Output the [X, Y] coordinate of the center of the cell containing the given text.  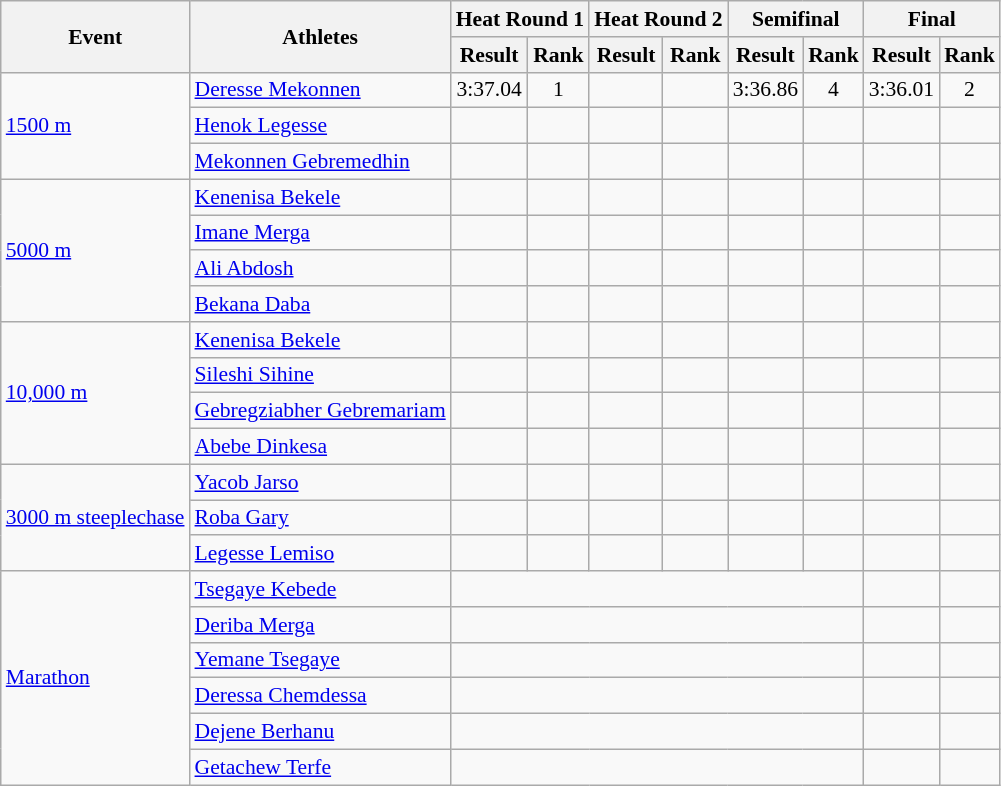
Final [932, 19]
Event [96, 36]
Deriba Merga [320, 625]
Henok Legesse [320, 126]
Legesse Lemiso [320, 554]
Deresse Mekonnen [320, 90]
Roba Gary [320, 518]
1 [559, 90]
Yacob Jarso [320, 482]
Marathon [96, 678]
Yemane Tsegaye [320, 660]
Heat Round 2 [658, 19]
Heat Round 1 [520, 19]
Semifinal [796, 19]
Bekana Daba [320, 304]
3000 m steeplechase [96, 518]
Athletes [320, 36]
10,000 m [96, 393]
Sileshi Sihine [320, 375]
Deressa Chemdessa [320, 696]
Gebregziabher Gebremariam [320, 411]
3:36.01 [902, 90]
1500 m [96, 126]
5000 m [96, 250]
2 [970, 90]
Imane Merga [320, 233]
Abebe Dinkesa [320, 447]
Getachew Terfe [320, 767]
3:36.86 [766, 90]
Tsegaye Kebede [320, 589]
Mekonnen Gebremedhin [320, 162]
Ali Abdosh [320, 269]
3:37.04 [490, 90]
4 [834, 90]
Dejene Berhanu [320, 732]
